Scan for the cell matching the given text and deliver its (X, Y) coordinate at center. 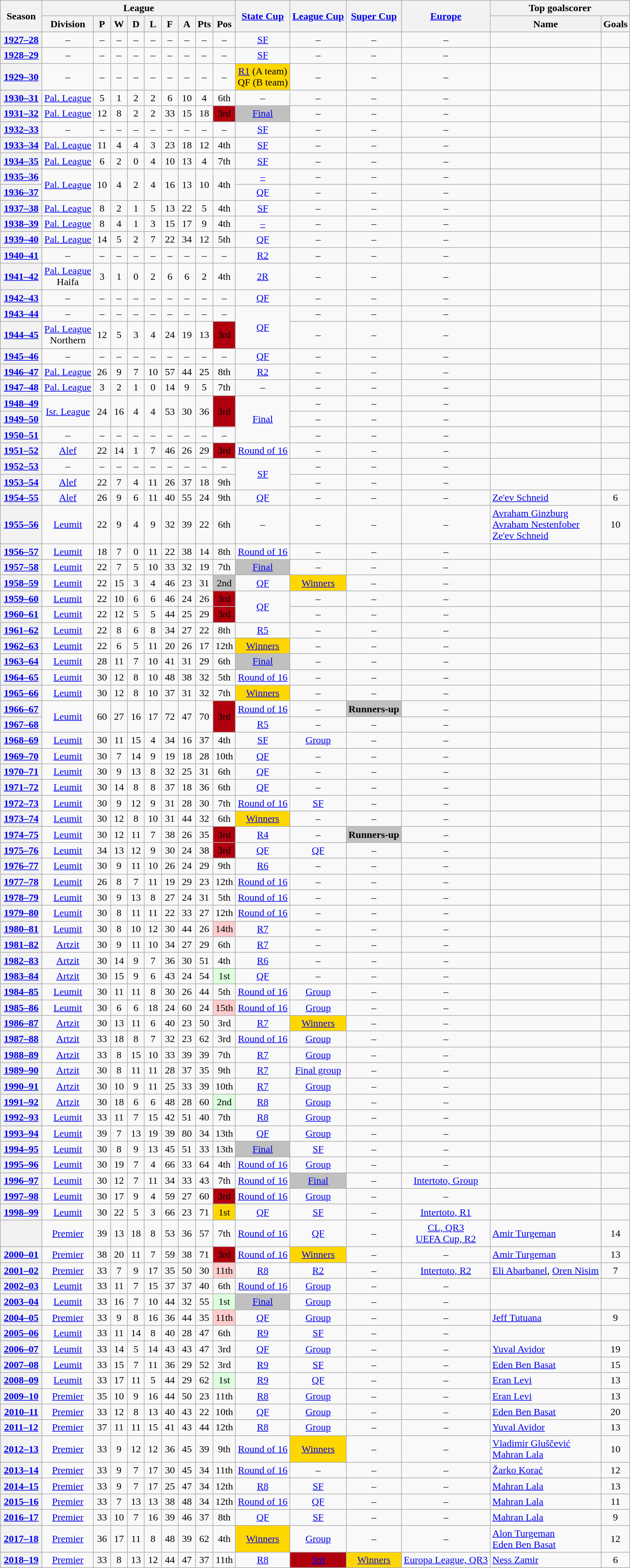
1931–32 (21, 114)
1936–37 (21, 192)
Jeff Tutuana (546, 1318)
1937–38 (21, 208)
1963–64 (21, 661)
1966–67 (21, 709)
Season (21, 16)
1978–79 (21, 897)
1986–87 (21, 1023)
14th (224, 929)
2R (262, 277)
D (136, 24)
70 (204, 716)
Žarko Korać (546, 1470)
Name (546, 24)
1979–80 (21, 913)
R4 (262, 835)
1927–28 (21, 40)
1956–57 (21, 552)
Intertoto, Group (446, 1180)
Intertoto, R2 (446, 1271)
Pos (224, 24)
Eli Abarbanel, Oren Nisim (546, 1271)
1965–66 (21, 693)
R1 (A team)QF (B team) (262, 77)
2008–09 (21, 1380)
P (102, 24)
1997–98 (21, 1196)
1941–42 (21, 277)
Europe (446, 16)
2015–16 (21, 1501)
1959–60 (21, 599)
1933–34 (21, 145)
Alon TurgemanEden Ben Basat (546, 1539)
League Cup (318, 16)
2016–17 (21, 1517)
1943–44 (21, 314)
1975–76 (21, 850)
2007–08 (21, 1365)
1935–36 (21, 176)
1969–70 (21, 756)
Avraham Ginzburg Avraham Nestenfober Ze'ev Schneid (546, 525)
Super Cup (374, 16)
2012–13 (21, 1449)
Division (68, 24)
2011–12 (21, 1428)
15th (224, 1008)
Pal. League Northern (68, 335)
1976–77 (21, 866)
Ze'ev Schneid (546, 498)
1945–46 (21, 356)
1998–99 (21, 1212)
1953–54 (21, 482)
64 (204, 1165)
1938–39 (21, 224)
1948–49 (21, 403)
1934–35 (21, 161)
1984–85 (21, 992)
1985–86 (21, 1008)
2017–18 (21, 1539)
Intertoto, R1 (446, 1212)
1957–58 (21, 567)
1928–29 (21, 55)
1940–41 (21, 255)
Europa League, QR3 (446, 1560)
2013–14 (21, 1470)
1995–96 (21, 1165)
1932–33 (21, 129)
1982–83 (21, 960)
2005–06 (21, 1333)
1949–50 (21, 419)
54 (204, 976)
1944–45 (21, 335)
2009–10 (21, 1396)
2000–01 (21, 1254)
Goals (616, 24)
1946–47 (21, 372)
1962–63 (21, 646)
1993–94 (21, 1133)
1974–75 (21, 835)
1971–72 (21, 788)
2003–04 (21, 1302)
Vladimir Gluščević Mahran Lala (546, 1449)
1929–30 (21, 77)
1952–53 (21, 466)
Top goalscorer (560, 8)
1947–48 (21, 388)
2004–05 (21, 1318)
1981–82 (21, 945)
2018–19 (21, 1560)
52 (204, 1365)
1961–62 (21, 630)
1991–92 (21, 1102)
1988–89 (21, 1055)
1970–71 (21, 772)
1973–74 (21, 819)
State Cup (262, 16)
1939–40 (21, 240)
1955–56 (21, 525)
1942–43 (21, 298)
1960–61 (21, 614)
2014–15 (21, 1486)
W (119, 24)
1980–81 (21, 929)
72 (169, 716)
1958–59 (21, 583)
1951–52 (21, 450)
F (169, 24)
1972–73 (21, 803)
2010–11 (21, 1412)
1992–93 (21, 1118)
1990–91 (21, 1086)
CL, QR3 UEFA Cup, R2 (446, 1233)
2002–03 (21, 1286)
1977–78 (21, 882)
Ness Zamir (546, 1560)
League (139, 8)
2006–07 (21, 1349)
1994–95 (21, 1149)
1964–65 (21, 677)
1967–68 (21, 724)
A (187, 24)
1987–88 (21, 1039)
1983–84 (21, 976)
1996–97 (21, 1180)
42 (169, 1118)
Isr. League (68, 411)
Pts (204, 24)
Final group (318, 1071)
1950–51 (21, 435)
1954–55 (21, 498)
1989–90 (21, 1071)
1930–31 (21, 98)
2001–02 (21, 1271)
80 (187, 1133)
1968–69 (21, 740)
Pal. League Haifa (68, 277)
L (153, 24)
